Capture the cell that displays the provided text and extract its (x, y) central coordinate. 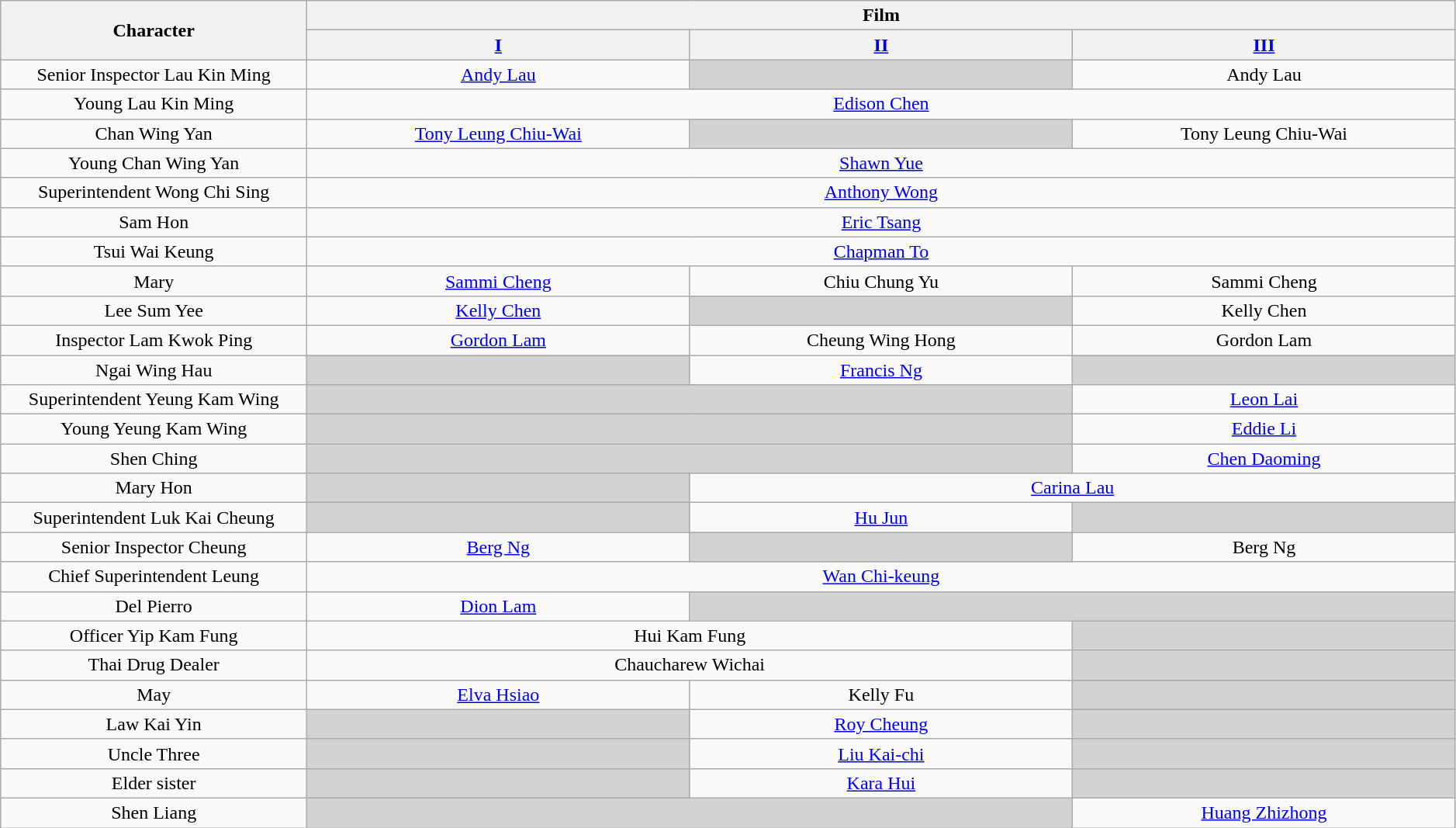
Thai Drug Dealer (154, 665)
Carina Lau (1072, 488)
May (154, 695)
Ngai Wing Hau (154, 370)
Kara Hui (881, 783)
Chaucharew Wichai (690, 665)
Del Pierro (154, 606)
Officer Yip Kam Fung (154, 636)
Tsui Wai Keung (154, 251)
Huang Zhizhong (1264, 812)
Mary (154, 281)
Eddie Li (1264, 429)
III (1264, 45)
Law Kai Yin (154, 724)
Film (881, 16)
Senior Inspector Lau Kin Ming (154, 74)
Leon Lai (1264, 400)
Edison Chen (881, 104)
Dion Lam (499, 606)
Wan Chi-keung (881, 577)
Shen Ching (154, 459)
Eric Tsang (881, 222)
Young Lau Kin Ming (154, 104)
II (881, 45)
Elder sister (154, 783)
Shen Liang (154, 812)
Roy Cheung (881, 724)
Superintendent Luk Kai Cheung (154, 518)
Chen Daoming (1264, 459)
Uncle Three (154, 754)
Kelly Fu (881, 695)
Young Chan Wing Yan (154, 163)
Character (154, 30)
Chiu Chung Yu (881, 281)
Liu Kai-chi (881, 754)
Chief Superintendent Leung (154, 577)
Hui Kam Fung (690, 636)
Superintendent Yeung Kam Wing (154, 400)
Hu Jun (881, 518)
Mary Hon (154, 488)
Anthony Wong (881, 192)
Young Yeung Kam Wing (154, 429)
Francis Ng (881, 370)
Cheung Wing Hong (881, 340)
Inspector Lam Kwok Ping (154, 340)
Lee Sum Yee (154, 310)
Sam Hon (154, 222)
Senior Inspector Cheung (154, 547)
Superintendent Wong Chi Sing (154, 192)
Chapman To (881, 251)
Chan Wing Yan (154, 133)
I (499, 45)
Elva Hsiao (499, 695)
Shawn Yue (881, 163)
